Scan for the cell matching the given text and deliver its [X, Y] coordinate at center. 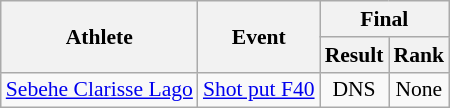
Athlete [100, 36]
Final [384, 19]
Shot put F40 [259, 90]
DNS [354, 90]
Result [354, 55]
Rank [418, 55]
None [418, 90]
Sebehe Clarisse Lago [100, 90]
Event [259, 36]
